From the cell containing the given text, extract its center point as [X, Y] coordinate. 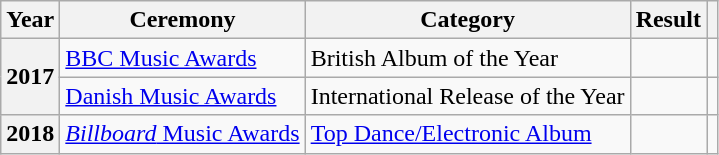
Result [668, 20]
2017 [30, 77]
Category [468, 20]
Top Dance/Electronic Album [468, 134]
Ceremony [182, 20]
2018 [30, 134]
British Album of the Year [468, 58]
International Release of the Year [468, 96]
Billboard Music Awards [182, 134]
Danish Music Awards [182, 96]
Year [30, 20]
BBC Music Awards [182, 58]
